Determine the (x, y) coordinate at the center of the cell enclosing the given text.  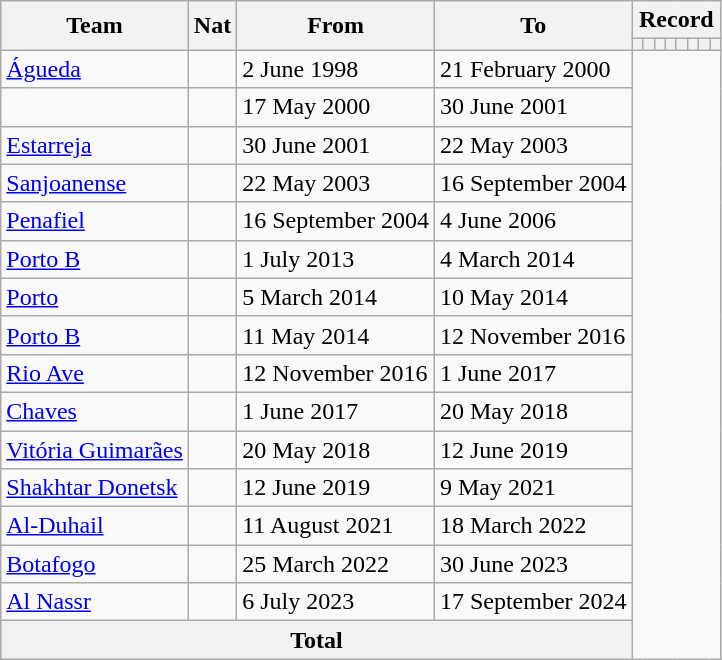
2 June 1998 (336, 69)
Al Nassr (95, 602)
Al-Duhail (95, 526)
Porto (95, 297)
21 February 2000 (533, 69)
25 March 2022 (336, 564)
Botafogo (95, 564)
Team (95, 26)
6 July 2023 (336, 602)
Vitória Guimarães (95, 449)
10 May 2014 (533, 297)
11 August 2021 (336, 526)
17 May 2000 (336, 107)
Águeda (95, 69)
Sanjoanense (95, 183)
Total (316, 640)
9 May 2021 (533, 488)
1 July 2013 (336, 259)
Estarreja (95, 145)
17 September 2024 (533, 602)
4 June 2006 (533, 221)
From (336, 26)
Chaves (95, 411)
Shakhtar Donetsk (95, 488)
4 March 2014 (533, 259)
Record (676, 20)
Rio Ave (95, 373)
Penafiel (95, 221)
11 May 2014 (336, 335)
To (533, 26)
18 March 2022 (533, 526)
30 June 2023 (533, 564)
5 March 2014 (336, 297)
Nat (212, 26)
